Scan for the cell matching the given text and deliver its [x, y] coordinate at center. 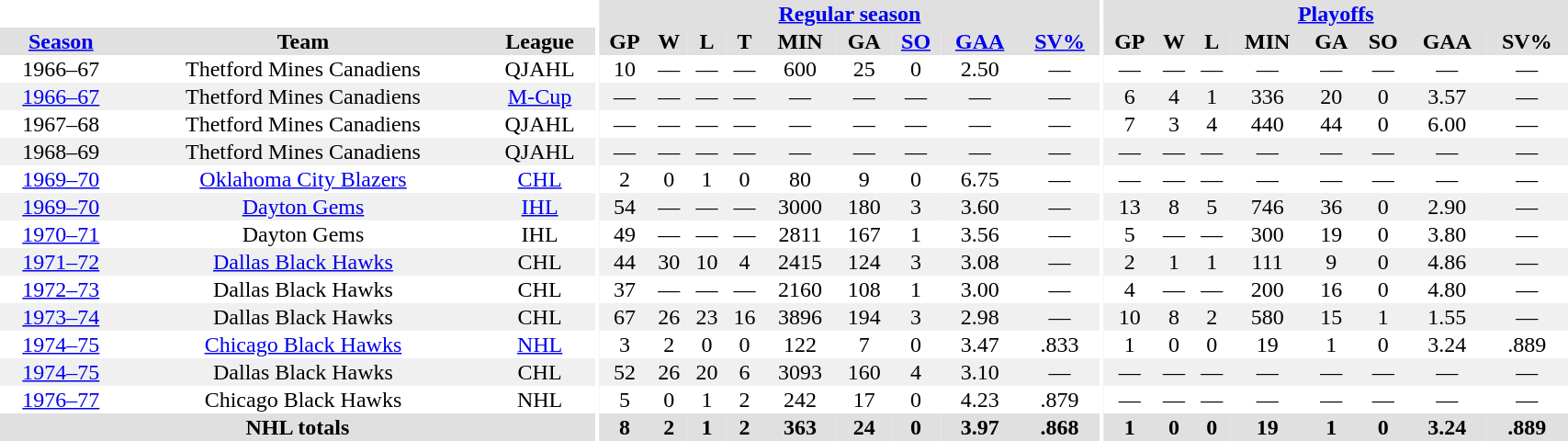
6.00 [1447, 124]
52 [625, 372]
2811 [800, 234]
122 [800, 345]
600 [800, 69]
Season [61, 41]
23 [707, 317]
Playoffs [1336, 14]
1.55 [1447, 317]
1971–72 [61, 262]
.868 [1060, 427]
167 [863, 234]
3.97 [980, 427]
180 [863, 207]
1967–68 [61, 124]
111 [1268, 262]
3.57 [1447, 96]
2.50 [980, 69]
.833 [1060, 345]
Team [303, 41]
3896 [800, 317]
T [744, 41]
242 [800, 400]
.879 [1060, 400]
80 [800, 179]
3.08 [980, 262]
363 [800, 427]
580 [1268, 317]
300 [1268, 234]
160 [863, 372]
M-Cup [539, 96]
3.47 [980, 345]
200 [1268, 289]
30 [669, 262]
124 [863, 262]
1972–73 [61, 289]
3.00 [980, 289]
17 [863, 400]
54 [625, 207]
49 [625, 234]
NHL totals [298, 427]
1968–69 [61, 152]
2.98 [980, 317]
2415 [800, 262]
3.10 [980, 372]
2.90 [1447, 207]
67 [625, 317]
3093 [800, 372]
3.56 [980, 234]
4.86 [1447, 262]
4.23 [980, 400]
15 [1332, 317]
Oklahoma City Blazers [303, 179]
24 [863, 427]
League [539, 41]
336 [1268, 96]
4.80 [1447, 289]
Regular season [849, 14]
1976–77 [61, 400]
13 [1130, 207]
1973–74 [61, 317]
3.60 [980, 207]
746 [1268, 207]
2160 [800, 289]
6.75 [980, 179]
108 [863, 289]
37 [625, 289]
3.80 [1447, 234]
36 [1332, 207]
194 [863, 317]
440 [1268, 124]
25 [863, 69]
1970–71 [61, 234]
3000 [800, 207]
